Pinpoint the cell where the given text exists, returning its [X, Y] midpoint coordinate. 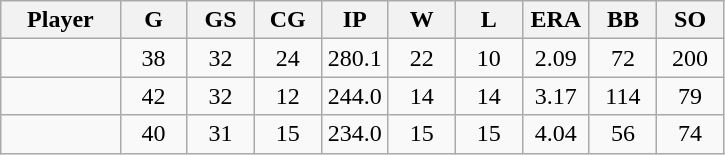
74 [690, 134]
22 [422, 58]
2.09 [556, 58]
280.1 [354, 58]
4.04 [556, 134]
24 [288, 58]
Player [60, 20]
G [154, 20]
244.0 [354, 96]
ERA [556, 20]
200 [690, 58]
3.17 [556, 96]
W [422, 20]
42 [154, 96]
72 [622, 58]
L [488, 20]
GS [220, 20]
31 [220, 134]
SO [690, 20]
114 [622, 96]
38 [154, 58]
BB [622, 20]
12 [288, 96]
CG [288, 20]
56 [622, 134]
40 [154, 134]
IP [354, 20]
79 [690, 96]
10 [488, 58]
234.0 [354, 134]
